Provide the (X, Y) coordinate of the cell's center where the given text is located.  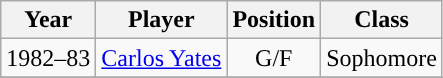
Class (382, 20)
Carlos Yates (162, 58)
1982–83 (48, 58)
G/F (274, 58)
Year (48, 20)
Position (274, 20)
Sophomore (382, 58)
Player (162, 20)
